Return the (X, Y) coordinate for the center point of the cell that contains the specified text.  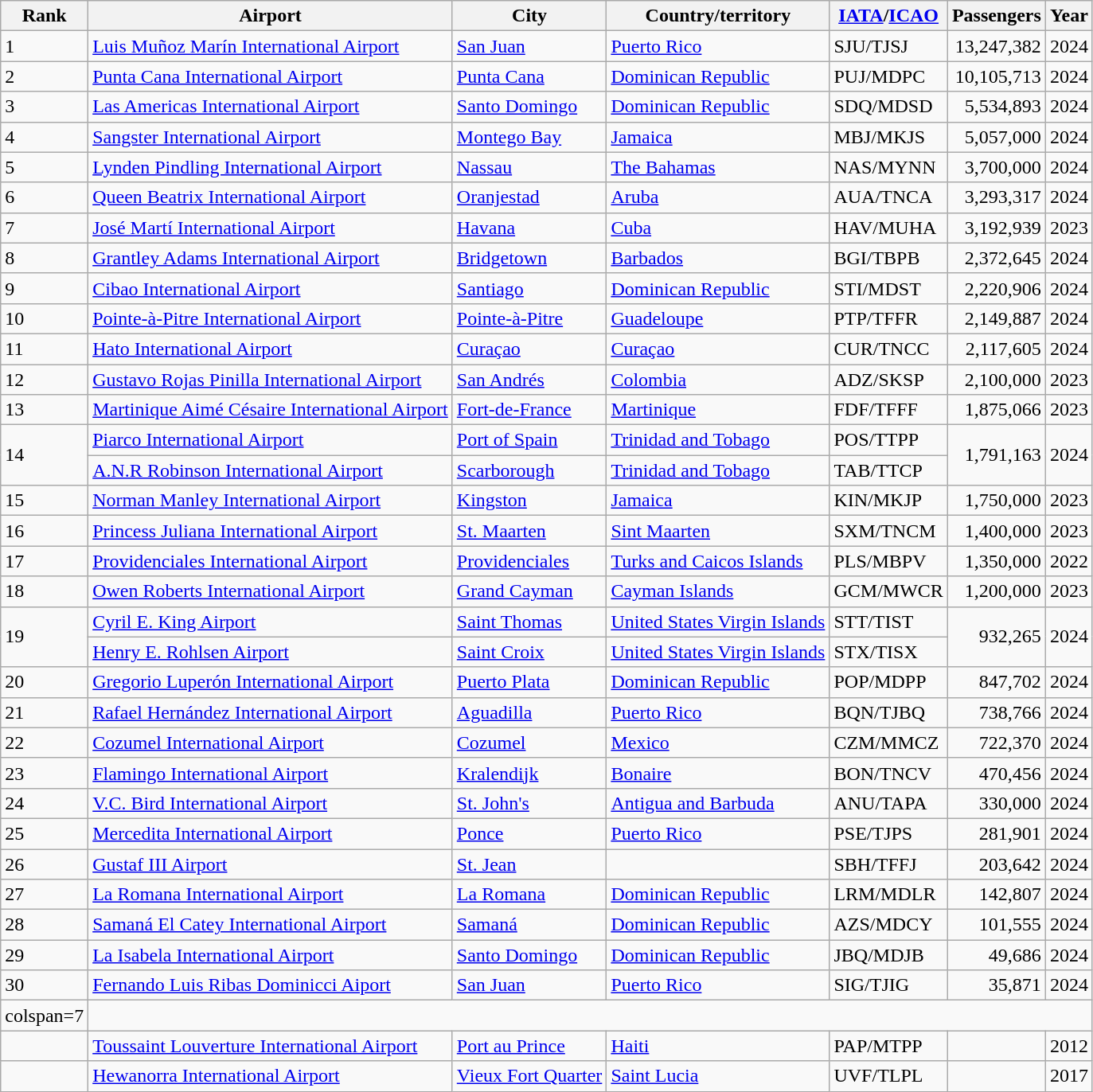
Country/territory (718, 16)
La Romana (529, 895)
City (529, 16)
29 (45, 955)
Fort-de-France (529, 410)
3,293,317 (997, 197)
35,871 (997, 985)
1,750,000 (997, 501)
Cozumel International Airport (271, 743)
MBJ/MKJS (888, 137)
Cayman Islands (718, 591)
José Martí International Airport (271, 228)
142,807 (997, 895)
JBQ/MDJB (888, 955)
28 (45, 925)
Cuba (718, 228)
Cibao International Airport (271, 288)
Providenciales (529, 561)
Grand Cayman (529, 591)
281,901 (997, 833)
colspan=7 (45, 1016)
Saint Lucia (718, 1076)
Samaná El Catey International Airport (271, 925)
1,875,066 (997, 410)
Martinique (718, 410)
1,350,000 (997, 561)
St. Jean (529, 864)
Puerto Plata (529, 682)
1,791,163 (997, 455)
20 (45, 682)
2022 (1068, 561)
847,702 (997, 682)
1 (45, 46)
24 (45, 803)
STT/TIST (888, 622)
Turks and Caicos Islands (718, 561)
Year (1068, 16)
Henry E. Rohlsen Airport (271, 652)
V.C. Bird International Airport (271, 803)
POS/TTPP (888, 440)
Guadeloupe (718, 318)
3,700,000 (997, 167)
6 (45, 197)
Bridgetown (529, 258)
Cyril E. King Airport (271, 622)
Oranjestad (529, 197)
Vieux Fort Quarter (529, 1076)
2,149,887 (997, 318)
4 (45, 137)
St. Maarten (529, 531)
Mexico (718, 743)
203,642 (997, 864)
Ponce (529, 833)
Martinique Aimé Césaire International Airport (271, 410)
8 (45, 258)
GCM/MWCR (888, 591)
932,265 (997, 637)
Grantley Adams International Airport (271, 258)
La Romana International Airport (271, 895)
Gustaf III Airport (271, 864)
CZM/MMCZ (888, 743)
Pointe-à-Pitre International Airport (271, 318)
Toussaint Louverture International Airport (271, 1046)
A.N.R Robinson International Airport (271, 470)
Princess Juliana International Airport (271, 531)
27 (45, 895)
17 (45, 561)
POP/MDPP (888, 682)
IATA/ICAO (888, 16)
Antigua and Barbuda (718, 803)
18 (45, 591)
Kingston (529, 501)
Port au Prince (529, 1046)
Cozumel (529, 743)
St. John's (529, 803)
722,370 (997, 743)
STX/TISX (888, 652)
Piarco International Airport (271, 440)
9 (45, 288)
Scarborough (529, 470)
Kralendijk (529, 773)
Punta Cana (529, 76)
16 (45, 531)
49,686 (997, 955)
BQN/TJBQ (888, 712)
Flamingo International Airport (271, 773)
13,247,382 (997, 46)
30 (45, 985)
738,766 (997, 712)
PLS/MBPV (888, 561)
2,372,645 (997, 258)
26 (45, 864)
Aruba (718, 197)
Las Americas International Airport (271, 107)
Haiti (718, 1046)
PUJ/MDPC (888, 76)
Hato International Airport (271, 349)
PTP/TFFR (888, 318)
La Isabela International Airport (271, 955)
KIN/MKJP (888, 501)
Luis Muñoz Marín International Airport (271, 46)
Gustavo Rojas Pinilla International Airport (271, 380)
Queen Beatrix International Airport (271, 197)
The Bahamas (718, 167)
Aguadilla (529, 712)
5,057,000 (997, 137)
3,192,939 (997, 228)
AUA/TNCA (888, 197)
San Andrés (529, 380)
Pointe-à-Pitre (529, 318)
HAV/MUHA (888, 228)
2017 (1068, 1076)
LRM/MDLR (888, 895)
CUR/TNCC (888, 349)
Mercedita International Airport (271, 833)
Sangster International Airport (271, 137)
Saint Croix (529, 652)
SBH/TFFJ (888, 864)
ADZ/SKSP (888, 380)
SDQ/MDSD (888, 107)
12 (45, 380)
SXM/TNCM (888, 531)
10,105,713 (997, 76)
14 (45, 455)
SJU/TJSJ (888, 46)
Punta Cana International Airport (271, 76)
Sint Maarten (718, 531)
2,100,000 (997, 380)
1,200,000 (997, 591)
Colombia (718, 380)
2 (45, 76)
Fernando Luis Ribas Dominicci Aiport (271, 985)
Hewanorra International Airport (271, 1076)
PAP/MTPP (888, 1046)
Nassau (529, 167)
BGI/TBPB (888, 258)
Lynden Pindling International Airport (271, 167)
15 (45, 501)
Rank (45, 16)
STI/MDST (888, 288)
Airport (271, 16)
TAB/TTCP (888, 470)
21 (45, 712)
Gregorio Luperón International Airport (271, 682)
Barbados (718, 258)
330,000 (997, 803)
3 (45, 107)
11 (45, 349)
FDF/TFFF (888, 410)
22 (45, 743)
PSE/TJPS (888, 833)
AZS/MDCY (888, 925)
10 (45, 318)
5,534,893 (997, 107)
Havana (529, 228)
Owen Roberts International Airport (271, 591)
ANU/TAPA (888, 803)
1,400,000 (997, 531)
Providenciales International Airport (271, 561)
Samaná (529, 925)
Rafael Hernández International Airport (271, 712)
2,117,605 (997, 349)
NAS/MYNN (888, 167)
Bonaire (718, 773)
BON/TNCV (888, 773)
Saint Thomas (529, 622)
2,220,906 (997, 288)
Santiago (529, 288)
Norman Manley International Airport (271, 501)
SIG/TJIG (888, 985)
470,456 (997, 773)
2012 (1068, 1046)
Port of Spain (529, 440)
UVF/TLPL (888, 1076)
25 (45, 833)
19 (45, 637)
Passengers (997, 16)
23 (45, 773)
101,555 (997, 925)
7 (45, 228)
13 (45, 410)
Montego Bay (529, 137)
5 (45, 167)
